Search for the cell housing the specified text and yield its (X, Y) center coordinate. 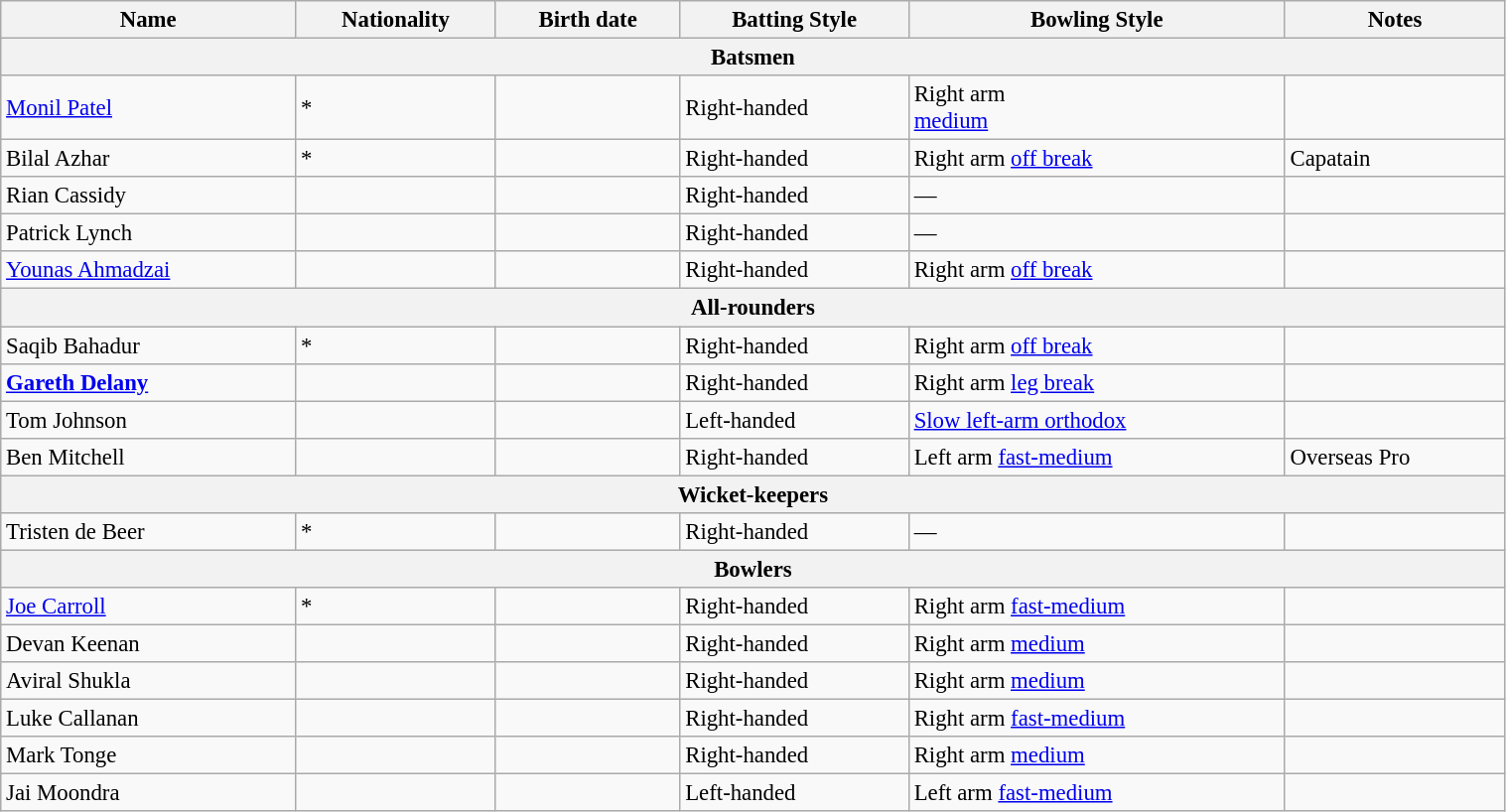
Slow left-arm orthodox (1096, 420)
Overseas Pro (1395, 457)
Devan Keenan (149, 643)
Gareth Delany (149, 382)
Wicket-keepers (753, 494)
Rian Cassidy (149, 196)
Tristen de Beer (149, 532)
Bowlers (753, 569)
Bilal Azhar (149, 159)
Right armmedium (1096, 107)
Joe Carroll (149, 607)
Nationality (396, 20)
Ben Mitchell (149, 457)
Notes (1395, 20)
Capatain (1395, 159)
Bowling Style (1096, 20)
Batsmen (753, 58)
Luke Callanan (149, 719)
Batting Style (794, 20)
Patrick Lynch (149, 233)
Jai Moondra (149, 793)
Right arm leg break (1096, 382)
Aviral Shukla (149, 681)
Birth date (588, 20)
Saqib Bahadur (149, 345)
Monil Patel (149, 107)
Tom Johnson (149, 420)
Younas Ahmadzai (149, 271)
All-rounders (753, 308)
Mark Tonge (149, 755)
Name (149, 20)
